Extract the [X, Y] coordinate from the center of the cell holding the provided text.  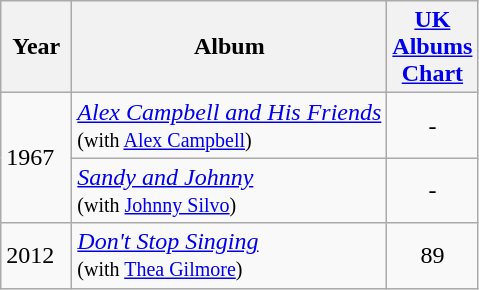
2012 [36, 256]
Sandy and Johnny(with Johnny Silvo) [230, 190]
89 [432, 256]
UK Albums Chart [432, 47]
Album [230, 47]
1967 [36, 158]
Year [36, 47]
Alex Campbell and His Friends(with Alex Campbell) [230, 126]
Don't Stop Singing(with Thea Gilmore) [230, 256]
